Detect which cell encompasses the target text, then output its [x, y] center coordinate. 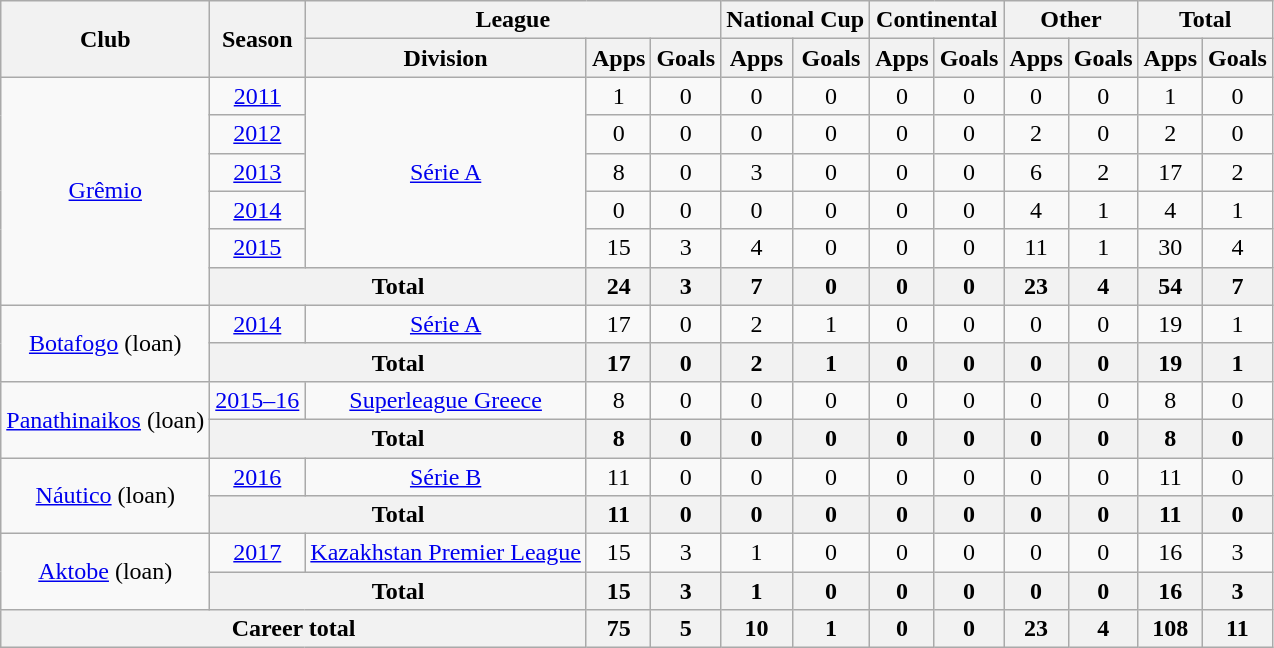
National Cup [796, 20]
Superleague Greece [446, 400]
Botafogo (loan) [106, 343]
Other [1071, 20]
2017 [258, 553]
Série B [446, 477]
Season [258, 39]
108 [1170, 629]
75 [618, 629]
54 [1170, 286]
League [513, 20]
2011 [258, 96]
2013 [258, 172]
Division [446, 58]
30 [1170, 248]
Náutico (loan) [106, 496]
Career total [294, 629]
Panathinaikos (loan) [106, 419]
2015 [258, 248]
2016 [258, 477]
24 [618, 286]
6 [1036, 172]
Aktobe (loan) [106, 572]
2015–16 [258, 400]
Kazakhstan Premier League [446, 553]
Grêmio [106, 191]
2012 [258, 134]
Club [106, 39]
5 [686, 629]
Continental [937, 20]
10 [757, 629]
